Locate the cell with the specified text and output its (X, Y) center coordinate. 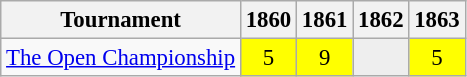
Tournament (121, 20)
9 (325, 58)
1862 (381, 20)
1861 (325, 20)
1863 (437, 20)
1860 (268, 20)
The Open Championship (121, 58)
